Identify which cell holds the provided text, then report its [x, y] central coordinate. 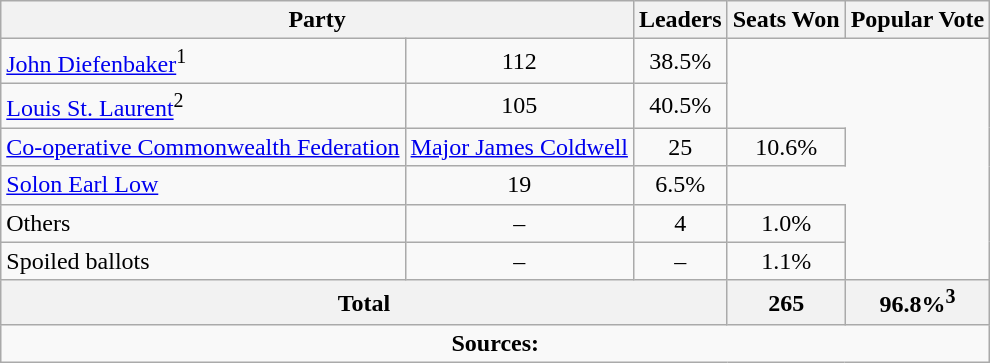
10.6% [786, 147]
Leaders [680, 20]
Co-operative Commonwealth Federation [203, 147]
105 [519, 106]
Party [318, 20]
Spoiled ballots [203, 261]
265 [786, 302]
Others [203, 223]
1.1% [786, 261]
Major James Coldwell [519, 147]
4 [680, 223]
6.5% [680, 185]
Louis St. Laurent2 [203, 106]
Sources: [496, 344]
25 [680, 147]
112 [519, 62]
19 [519, 185]
Popular Vote [918, 20]
Solon Earl Low [203, 185]
96.8%3 [918, 302]
Seats Won [786, 20]
38.5% [680, 62]
Total [364, 302]
40.5% [680, 106]
John Diefenbaker1 [203, 62]
1.0% [786, 223]
